Pinpoint the cell where the given text exists, returning its (X, Y) midpoint coordinate. 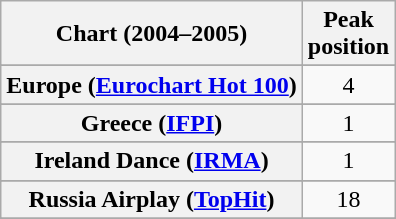
Ireland Dance (IRMA) (152, 161)
Russia Airplay (TopHit) (152, 199)
Peakposition (348, 34)
18 (348, 199)
Chart (2004–2005) (152, 34)
Greece (IFPI) (152, 123)
4 (348, 85)
Europe (Eurochart Hot 100) (152, 85)
